Search for the cell housing the specified text and yield its (x, y) center coordinate. 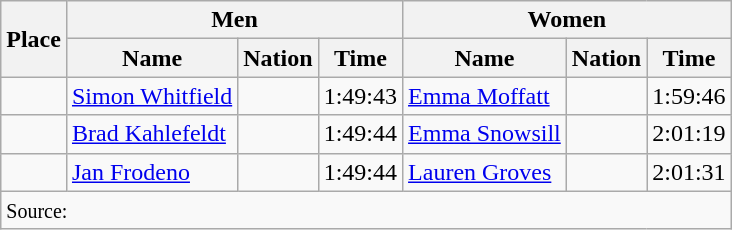
Emma Moffatt (485, 96)
2:01:19 (689, 134)
Women (568, 20)
Emma Snowsill (485, 134)
Simon Whitfield (152, 96)
Brad Kahlefeldt (152, 134)
Source: (366, 210)
2:01:31 (689, 172)
1:49:43 (360, 96)
Jan Frodeno (152, 172)
Men (234, 20)
1:59:46 (689, 96)
Lauren Groves (485, 172)
Place (34, 39)
